Detect which cell encompasses the target text, then output its [x, y] center coordinate. 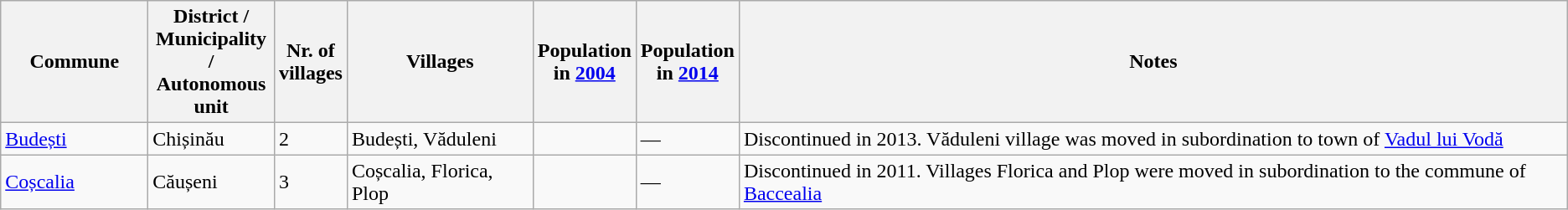
Villages [440, 62]
Nr. of villages [310, 62]
Commune [75, 62]
Coșcalia, Florica, Plop [440, 182]
Discontinued in 2011. Villages Florica and Plop were moved in subordination to the commune of Baccealia [1153, 182]
2 [310, 139]
Notes [1153, 62]
District / Municipality / Autonomous unit [211, 62]
Discontinued in 2013. Văduleni village was moved in subordination to town of Vadul lui Vodă [1153, 139]
Coșcalia [75, 182]
Budești, Văduleni [440, 139]
3 [310, 182]
Budești [75, 139]
Căușeni [211, 182]
Populationin 2004 [585, 62]
Populationin 2014 [687, 62]
Chișinău [211, 139]
